Capture the cell that displays the provided text and extract its (x, y) central coordinate. 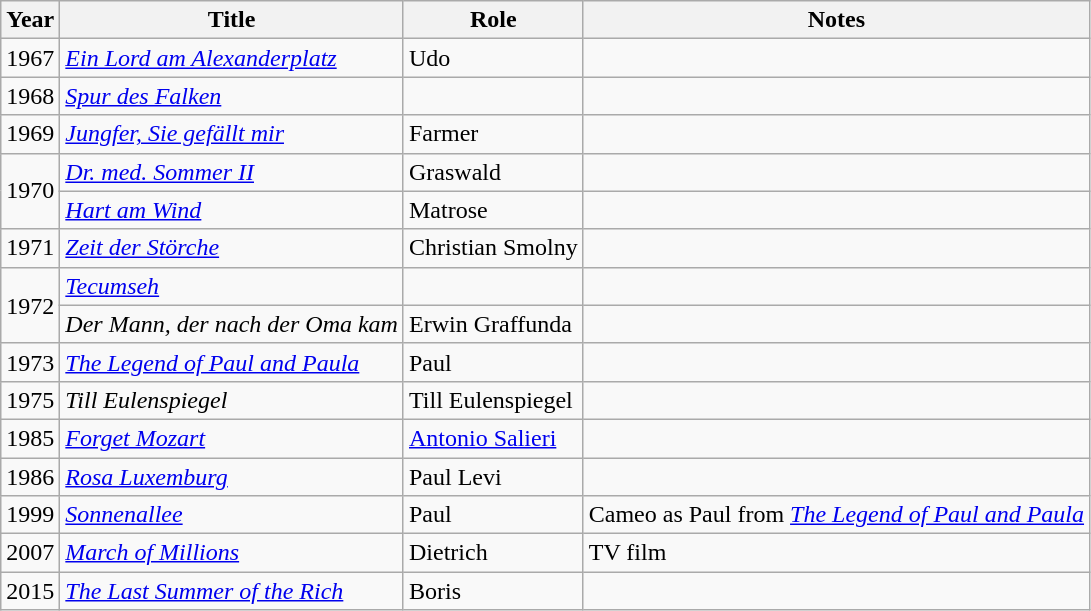
1973 (30, 362)
Year (30, 20)
1968 (30, 96)
Ein Lord am Alexanderplatz (232, 58)
March of Millions (232, 553)
1999 (30, 515)
1969 (30, 134)
Matrose (493, 210)
Antonio Salieri (493, 438)
Hart am Wind (232, 210)
1971 (30, 248)
1975 (30, 400)
The Last Summer of the Rich (232, 591)
Boris (493, 591)
Zeit der Störche (232, 248)
Notes (836, 20)
Jungfer, Sie gefällt mir (232, 134)
2015 (30, 591)
Der Mann, der nach der Oma kam (232, 324)
1967 (30, 58)
Erwin Graffunda (493, 324)
Role (493, 20)
Farmer (493, 134)
Rosa Luxemburg (232, 477)
Udo (493, 58)
Paul Levi (493, 477)
2007 (30, 553)
Spur des Falken (232, 96)
The Legend of Paul and Paula (232, 362)
Dr. med. Sommer II (232, 172)
1986 (30, 477)
Graswald (493, 172)
1970 (30, 191)
Tecumseh (232, 286)
Sonnenallee (232, 515)
TV film (836, 553)
Forget Mozart (232, 438)
Christian Smolny (493, 248)
Cameo as Paul from The Legend of Paul and Paula (836, 515)
1972 (30, 305)
1985 (30, 438)
Title (232, 20)
Dietrich (493, 553)
